From the cell containing the given text, extract its center point as (X, Y) coordinate. 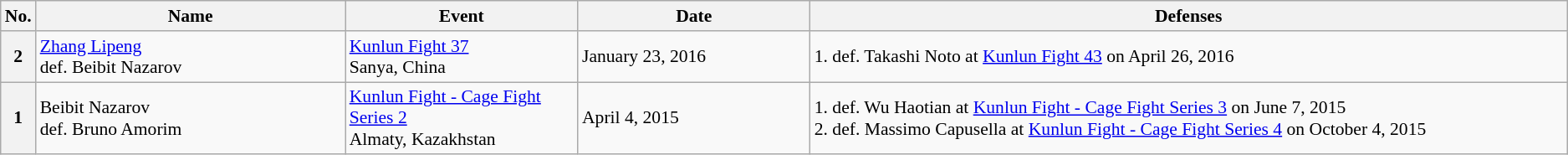
No. (18, 16)
Kunlun Fight 37Sanya, China (462, 57)
Beibit Nazarov def. Bruno Amorim (191, 119)
Defenses (1189, 16)
April 4, 2015 (694, 119)
1 (18, 119)
Name (191, 16)
Zhang Lipeng def. Beibit Nazarov (191, 57)
Date (694, 16)
2 (18, 57)
1. def. Takashi Noto at Kunlun Fight 43 on April 26, 2016 (1189, 57)
Event (462, 16)
January 23, 2016 (694, 57)
Kunlun Fight - Cage Fight Series 2Almaty, Kazakhstan (462, 119)
